Identify which cell holds the provided text, then report its (X, Y) central coordinate. 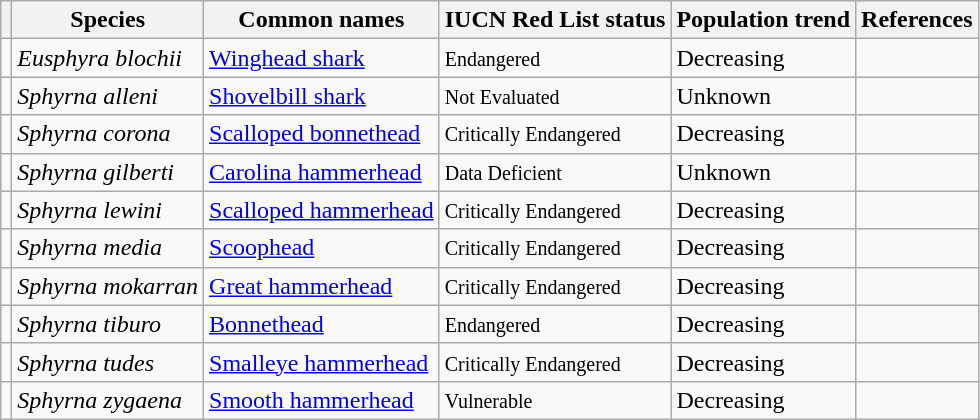
Bonnethead (322, 324)
Sphyrna tudes (108, 362)
Sphyrna alleni (108, 96)
Sphyrna corona (108, 134)
Scalloped bonnethead (322, 134)
Species (108, 20)
References (918, 20)
Eusphyra blochii (108, 58)
Sphyrna mokarran (108, 286)
Smalleye hammerhead (322, 362)
Sphyrna gilberti (108, 172)
Common names (322, 20)
Sphyrna zygaena (108, 400)
Great hammerhead (322, 286)
Scoophead (322, 248)
Winghead shark (322, 58)
Population trend (764, 20)
Smooth hammerhead (322, 400)
Shovelbill shark (322, 96)
Sphyrna lewini (108, 210)
Data Deficient (555, 172)
Carolina hammerhead (322, 172)
Sphyrna media (108, 248)
IUCN Red List status (555, 20)
Sphyrna tiburo (108, 324)
Vulnerable (555, 400)
Not Evaluated (555, 96)
Scalloped hammerhead (322, 210)
